Determine the [X, Y] coordinate at the center of the cell enclosing the given text.  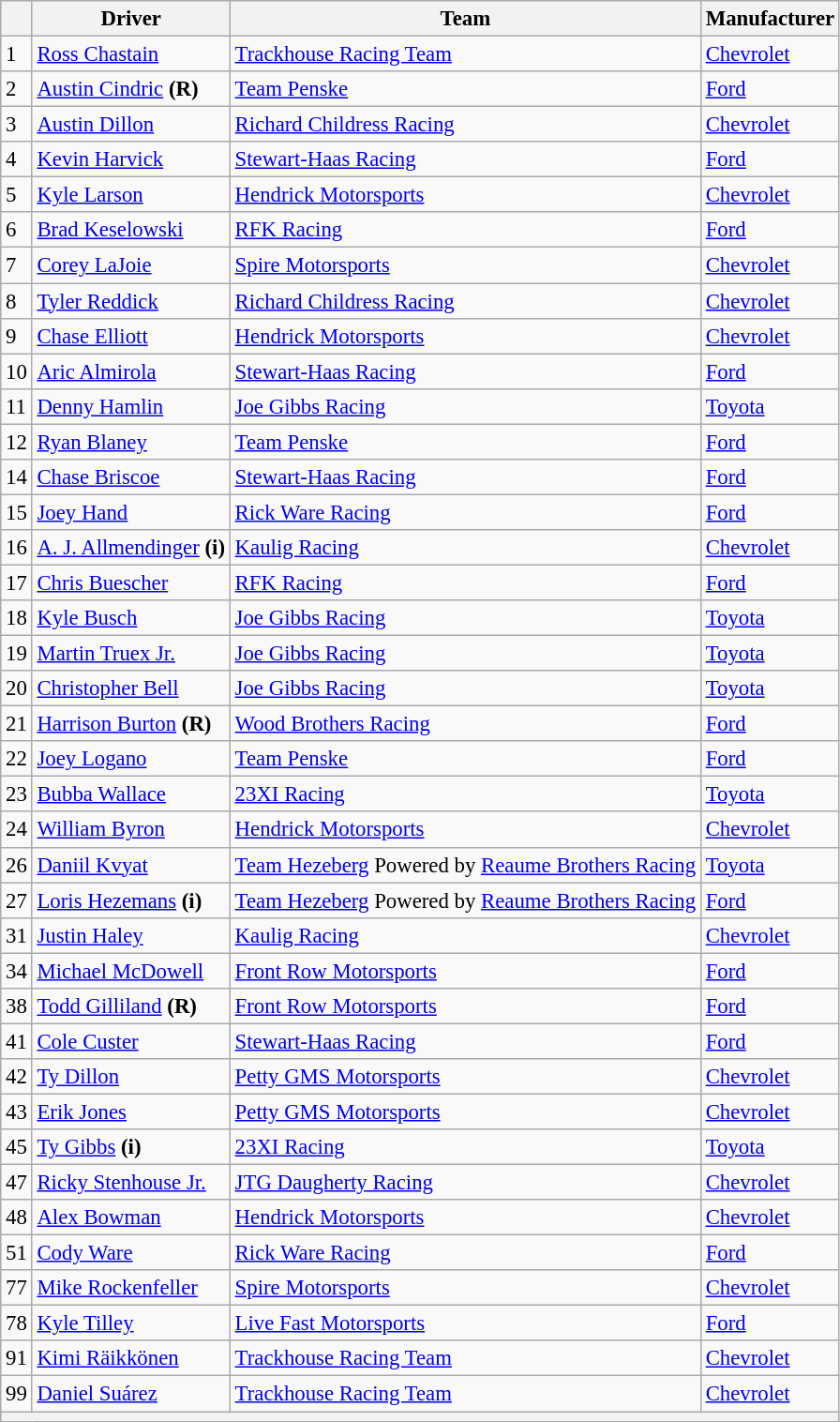
Ricky Stenhouse Jr. [131, 1183]
47 [17, 1183]
Cody Ware [131, 1253]
91 [17, 1359]
Joey Logano [131, 759]
Team [465, 19]
21 [17, 724]
45 [17, 1147]
51 [17, 1253]
43 [17, 1112]
16 [17, 548]
Kevin Harvick [131, 159]
Christopher Bell [131, 688]
Driver [131, 19]
22 [17, 759]
A. J. Allmendinger (i) [131, 548]
99 [17, 1394]
Daniel Suárez [131, 1394]
Bubba Wallace [131, 794]
8 [17, 301]
Brad Keselowski [131, 230]
27 [17, 900]
Justin Haley [131, 935]
Joey Hand [131, 512]
Live Fast Motorsports [465, 1324]
1 [17, 54]
Corey LaJoie [131, 265]
Harrison Burton (R) [131, 724]
12 [17, 442]
48 [17, 1218]
Ty Gibbs (i) [131, 1147]
Ross Chastain [131, 54]
Erik Jones [131, 1112]
34 [17, 971]
Kyle Busch [131, 618]
Manufacturer [770, 19]
77 [17, 1288]
17 [17, 582]
Wood Brothers Racing [465, 724]
15 [17, 512]
26 [17, 865]
Loris Hezemans (i) [131, 900]
Chase Elliott [131, 336]
20 [17, 688]
42 [17, 1077]
38 [17, 1006]
Austin Cindric (R) [131, 89]
Cole Custer [131, 1041]
Aric Almirola [131, 371]
JTG Daugherty Racing [465, 1183]
4 [17, 159]
5 [17, 195]
19 [17, 654]
14 [17, 477]
6 [17, 230]
Todd Gilliland (R) [131, 1006]
9 [17, 336]
41 [17, 1041]
Ty Dillon [131, 1077]
11 [17, 406]
2 [17, 89]
Kyle Tilley [131, 1324]
3 [17, 125]
7 [17, 265]
Martin Truex Jr. [131, 654]
Denny Hamlin [131, 406]
Kimi Räikkönen [131, 1359]
18 [17, 618]
William Byron [131, 830]
Chase Briscoe [131, 477]
24 [17, 830]
Ryan Blaney [131, 442]
Tyler Reddick [131, 301]
Kyle Larson [131, 195]
10 [17, 371]
Mike Rockenfeller [131, 1288]
78 [17, 1324]
23 [17, 794]
31 [17, 935]
Chris Buescher [131, 582]
Austin Dillon [131, 125]
Alex Bowman [131, 1218]
Daniil Kvyat [131, 865]
Michael McDowell [131, 971]
